Extract the (X, Y) coordinate from the center of the cell holding the provided text.  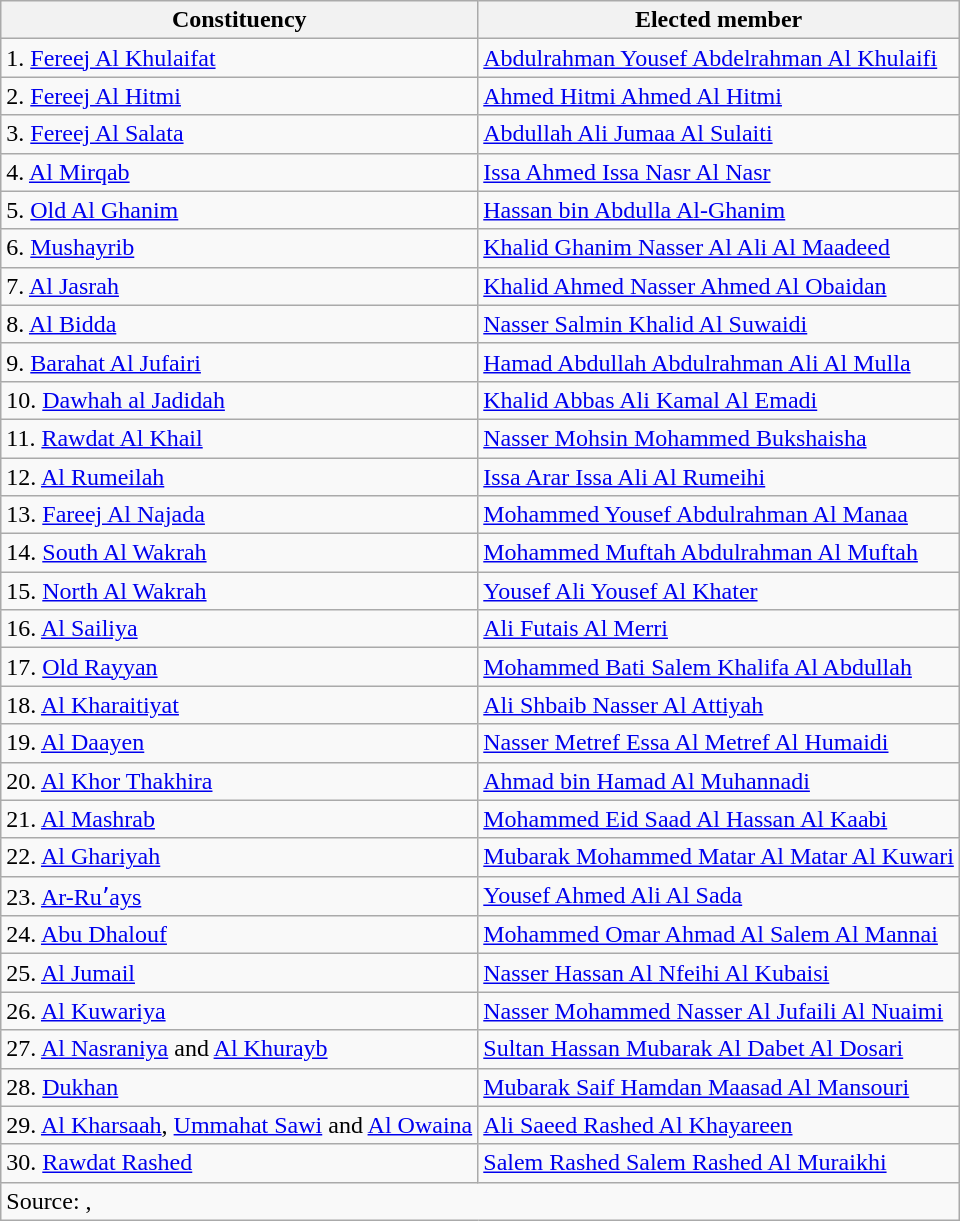
23. Ar-Ruʼays (240, 896)
7. Al Jasrah (240, 286)
5. Old Al Ghanim (240, 210)
Khalid Ghanim Nasser Al Ali Al Maadeed (719, 248)
Elected member (719, 20)
Source: , (480, 1201)
2. Fereej Al Hitmi (240, 96)
26. Al Kuwariya (240, 1011)
4. Al Mirqab (240, 172)
Mohammed Yousef Abdulrahman Al Manaa (719, 515)
18. Al Kharaitiyat (240, 705)
12. Al Rumeilah (240, 477)
Mohammed Eid Saad Al Hassan Al Kaabi (719, 819)
13. Fareej Al Najada (240, 515)
29. Al Kharsaah, Ummahat Sawi and Al Owaina (240, 1125)
3. Fereej Al Salata (240, 134)
Mubarak Mohammed Matar Al Matar Al Kuwari (719, 857)
Khalid Ahmed Nasser Ahmed Al Obaidan (719, 286)
30. Rawdat Rashed (240, 1163)
Mohammed Bati Salem Khalifa Al Abdullah (719, 667)
Ali Shbaib Nasser Al Attiyah (719, 705)
Nasser Salmin Khalid Al Suwaidi (719, 324)
10. Dawhah al Jadidah (240, 400)
Sultan Hassan Mubarak Al Dabet Al Dosari (719, 1049)
Ali Saeed Rashed Al Khayareen (719, 1125)
25. Al Jumail (240, 973)
22. Al Ghariyah (240, 857)
6. Mushayrib (240, 248)
Issa Ahmed Issa Nasr Al Nasr (719, 172)
Khalid Abbas Ali Kamal Al Emadi (719, 400)
Hamad Abdullah Abdulrahman Ali Al Mulla (719, 362)
Issa Arar Issa Ali Al Rumeihi (719, 477)
19. Al Daayen (240, 743)
Yousef Ali Yousef Al Khater (719, 591)
20. Al Khor Thakhira (240, 781)
28. Dukhan (240, 1087)
9. Barahat Al Jufairi (240, 362)
Mohammed Omar Ahmad Al Salem Al Mannai (719, 935)
Hassan bin Abdulla Al-Ghanim (719, 210)
Abdulrahman Yousef Abdelrahman Al Khulaifi (719, 58)
Nasser Metref Essa Al Metref Al Humaidi (719, 743)
Abdullah Ali Jumaa Al Sulaiti (719, 134)
Ahmad bin Hamad Al Muhannadi (719, 781)
Ali Futais Al Merri (719, 629)
Constituency (240, 20)
Nasser Mohsin Mohammed Bukshaisha (719, 438)
11. Rawdat Al Khail (240, 438)
Mubarak Saif Hamdan Maasad Al Mansouri (719, 1087)
24. Abu Dhalouf (240, 935)
14. South Al Wakrah (240, 553)
16. Al Sailiya (240, 629)
Ahmed Hitmi Ahmed Al Hitmi (719, 96)
15. North Al Wakrah (240, 591)
1. Fereej Al Khulaifat (240, 58)
21. Al Mashrab (240, 819)
8. Al Bidda (240, 324)
Nasser Mohammed Nasser Al Jufaili Al Nuaimi (719, 1011)
Nasser Hassan Al Nfeihi Al Kubaisi (719, 973)
27. Al Nasraniya and Al Khurayb (240, 1049)
Yousef Ahmed Ali Al Sada (719, 896)
Mohammed Muftah Abdulrahman Al Muftah (719, 553)
17. Old Rayyan (240, 667)
Salem Rashed Salem Rashed Al Muraikhi (719, 1163)
